Search for the cell housing the specified text and yield its [X, Y] center coordinate. 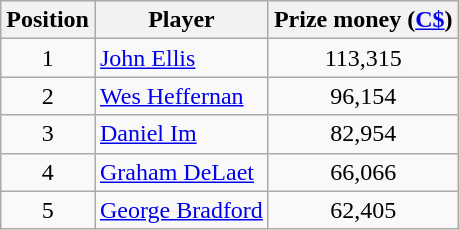
Player [181, 20]
Graham DeLaet [181, 172]
66,066 [363, 172]
George Bradford [181, 210]
2 [48, 96]
3 [48, 134]
Daniel Im [181, 134]
82,954 [363, 134]
Position [48, 20]
Prize money (C$) [363, 20]
62,405 [363, 210]
5 [48, 210]
4 [48, 172]
96,154 [363, 96]
John Ellis [181, 58]
113,315 [363, 58]
1 [48, 58]
Wes Heffernan [181, 96]
